For the text-containing cell, return its midpoint in [x, y] coordinate format. 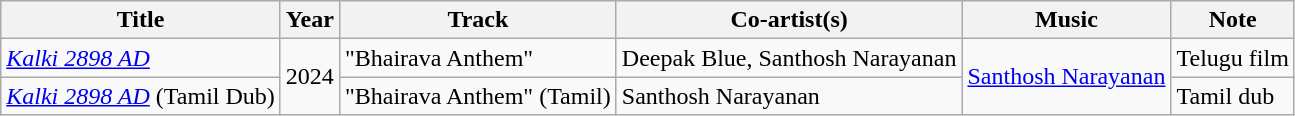
2024 [310, 77]
Telugu film [1232, 58]
Music [1066, 20]
Tamil dub [1232, 96]
Track [478, 20]
Co-artist(s) [789, 20]
Note [1232, 20]
Year [310, 20]
"Bhairava Anthem" (Tamil) [478, 96]
"Bhairava Anthem" [478, 58]
Deepak Blue, Santhosh Narayanan [789, 58]
Kalki 2898 AD [141, 58]
Kalki 2898 AD (Tamil Dub) [141, 96]
Title [141, 20]
